Search for the cell housing the specified text and yield its (x, y) center coordinate. 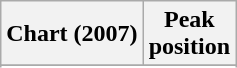
Peakposition (189, 34)
Chart (2007) (72, 34)
